Provide the [X, Y] coordinate of the cell's center where the given text is located.  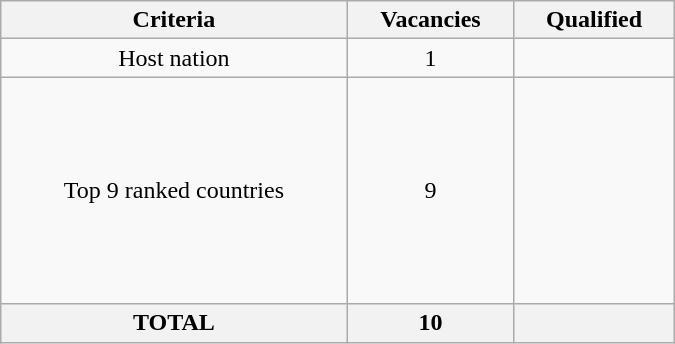
Qualified [594, 20]
10 [430, 323]
Top 9 ranked countries [174, 190]
Criteria [174, 20]
TOTAL [174, 323]
Host nation [174, 58]
1 [430, 58]
9 [430, 190]
Vacancies [430, 20]
